Output the [x, y] coordinate of the center of the cell containing the given text.  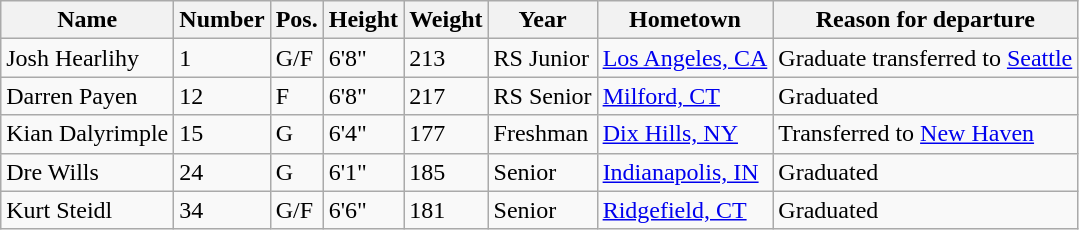
Darren Payen [88, 96]
RS Junior [542, 58]
Hometown [685, 20]
Dix Hills, NY [685, 134]
Name [88, 20]
RS Senior [542, 96]
Reason for departure [926, 20]
12 [222, 96]
Number [222, 20]
Los Angeles, CA [685, 58]
Kurt Steidl [88, 210]
Transferred to New Haven [926, 134]
213 [446, 58]
Weight [446, 20]
Freshman [542, 134]
15 [222, 134]
6'4" [363, 134]
Kian Dalyrimple [88, 134]
177 [446, 134]
Josh Hearlihy [88, 58]
185 [446, 172]
Milford, CT [685, 96]
Graduate transferred to Seattle [926, 58]
Year [542, 20]
Height [363, 20]
6'1" [363, 172]
34 [222, 210]
Dre Wills [88, 172]
6'6" [363, 210]
Pos. [296, 20]
Ridgefield, CT [685, 210]
F [296, 96]
Indianapolis, IN [685, 172]
181 [446, 210]
217 [446, 96]
1 [222, 58]
24 [222, 172]
